Identify which cell holds the provided text, then report its [X, Y] central coordinate. 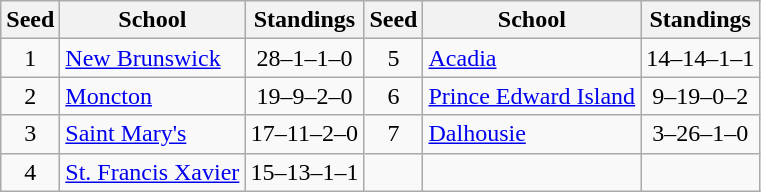
19–9–2–0 [304, 96]
Saint Mary's [152, 134]
17–11–2–0 [304, 134]
5 [394, 58]
9–19–0–2 [700, 96]
Prince Edward Island [532, 96]
3 [30, 134]
14–14–1–1 [700, 58]
Acadia [532, 58]
St. Francis Xavier [152, 172]
Dalhousie [532, 134]
Moncton [152, 96]
7 [394, 134]
15–13–1–1 [304, 172]
1 [30, 58]
2 [30, 96]
6 [394, 96]
New Brunswick [152, 58]
3–26–1–0 [700, 134]
4 [30, 172]
28–1–1–0 [304, 58]
